Output the (x, y) coordinate of the center of the cell containing the given text.  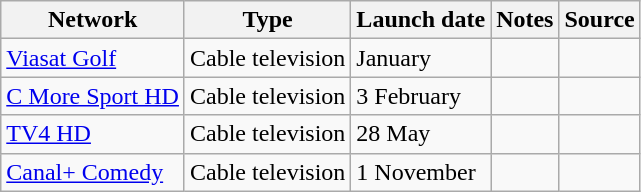
Network (93, 20)
Type (267, 20)
1 November (421, 172)
January (421, 58)
3 February (421, 96)
TV4 HD (93, 134)
Notes (525, 20)
C More Sport HD (93, 96)
Launch date (421, 20)
28 May (421, 134)
Source (600, 20)
Canal+ Comedy (93, 172)
Viasat Golf (93, 58)
